Determine the [x, y] coordinate at the center of the cell enclosing the given text.  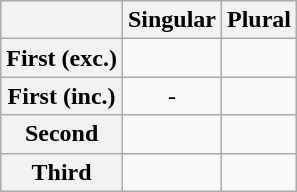
Singular [172, 20]
First (exc.) [62, 58]
- [172, 96]
Second [62, 134]
First (inc.) [62, 96]
Plural [260, 20]
Third [62, 172]
